Return [x, y] of the center of cell containing provided text 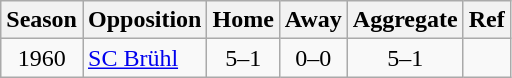
Away [313, 20]
0–0 [313, 58]
Ref [486, 20]
Home [243, 20]
Opposition [144, 20]
1960 [42, 58]
SC Brühl [144, 58]
Aggregate [405, 20]
Season [42, 20]
